Extract the [x, y] coordinate from the center of the cell holding the provided text.  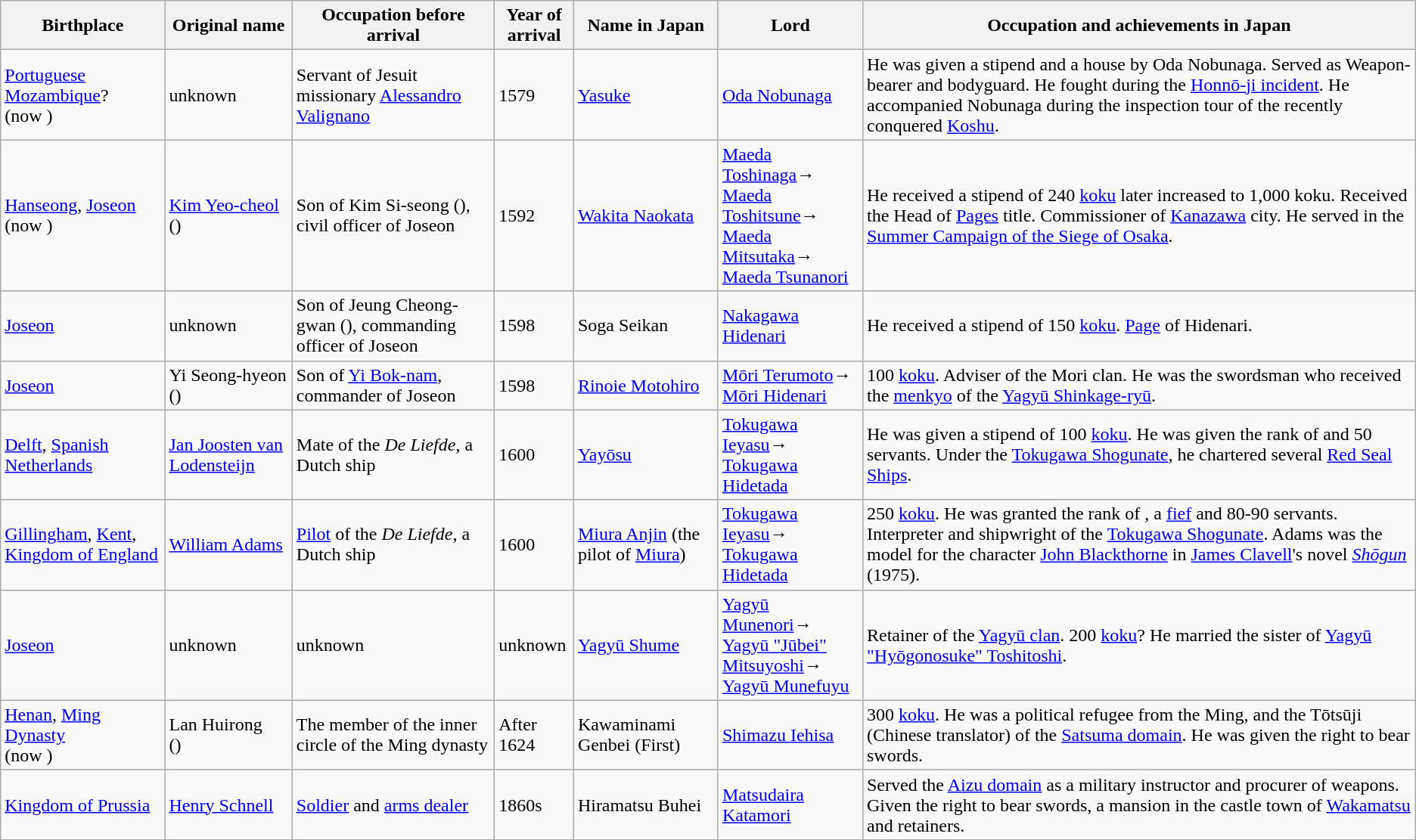
Servant of Jesuit missionary Alessandro Valignano [393, 95]
100 koku. Adviser of the Mori clan. He was the swordsman who received the menkyo of the Yagyū Shinkage-ryū. [1139, 386]
Kingdom of Prussia [83, 804]
Soga Seikan [646, 326]
Delft, Spanish Netherlands [83, 455]
Kawaminami Genbei (First) [646, 735]
Retainer of the Yagyū clan. 200 koku? He married the sister of Yagyū "Hyōgonosuke" Toshitoshi. [1139, 645]
Birthplace [83, 26]
Maeda Toshinaga→Maeda Toshitsune→Maeda Mitsutaka→Maeda Tsunanori [790, 215]
Soldier and arms dealer [393, 804]
1592 [534, 215]
Yagyū Munenori→Yagyū "Jūbei" Mitsuyoshi→Yagyū Munefuyu [790, 645]
1579 [534, 95]
Yayōsu [646, 455]
Rinoie Motohiro [646, 386]
Mōri Terumoto→Mōri Hidenari [790, 386]
He received a stipend of 150 koku. Page of Hidenari. [1139, 326]
Occupation beforearrival [393, 26]
Lan Huirong() [228, 735]
Matsudaira Katamori [790, 804]
Yasuke [646, 95]
After 1624 [534, 735]
Hiramatsu Buhei [646, 804]
Nakagawa Hidenari [790, 326]
1860s [534, 804]
Shimazu Iehisa [790, 735]
Hanseong, Joseon(now ) [83, 215]
Pilot of the De Liefde, a Dutch ship [393, 544]
He was given a stipend of 100 koku. He was given the rank of and 50 servants. Under the Tokugawa Shogunate, he chartered several Red Seal Ships. [1139, 455]
Lord [790, 26]
Name in Japan [646, 26]
William Adams [228, 544]
Henry Schnell [228, 804]
Henan, Ming Dynasty(now ) [83, 735]
Miura Anjin (the pilot of Miura) [646, 544]
Son of Kim Si-seong (), civil officer of Joseon [393, 215]
Yagyū Shume [646, 645]
Original name [228, 26]
Wakita Naokata [646, 215]
The member of the inner circle of the Ming dynasty [393, 735]
Mate of the De Liefde, a Dutch ship [393, 455]
Oda Nobunaga [790, 95]
Portuguese Mozambique?(now ) [83, 95]
Gillingham, Kent, Kingdom of England [83, 544]
Yi Seong-hyeon() [228, 386]
Kim Yeo-cheol() [228, 215]
Jan Joosten van Lodensteijn [228, 455]
Son of Yi Bok-nam, commander of Joseon [393, 386]
Occupation and achievements in Japan [1139, 26]
Year ofarrival [534, 26]
Son of Jeung Cheong-gwan (), commanding officer of Joseon [393, 326]
